Search for the cell housing the specified text and yield its [X, Y] center coordinate. 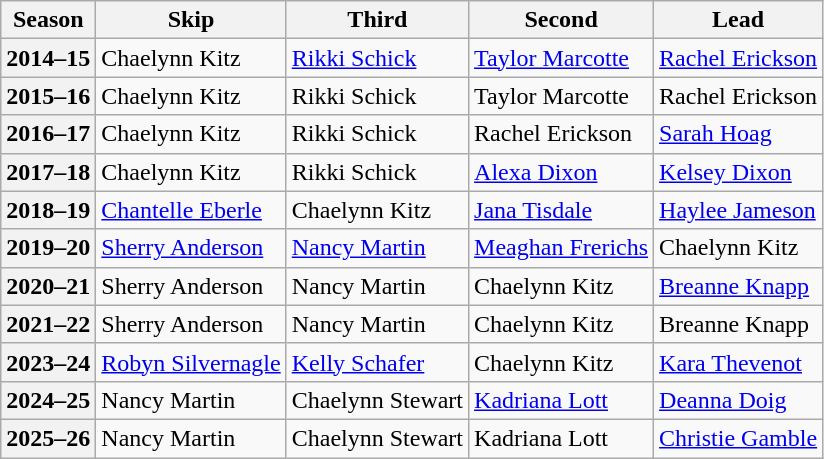
Christie Gamble [738, 438]
Meaghan Frerichs [562, 248]
Skip [191, 20]
Chantelle Eberle [191, 210]
Kara Thevenot [738, 362]
Alexa Dixon [562, 172]
2021–22 [48, 324]
Kelly Schafer [377, 362]
2023–24 [48, 362]
2014–15 [48, 58]
Second [562, 20]
Deanna Doig [738, 400]
Robyn Silvernagle [191, 362]
Kelsey Dixon [738, 172]
2016–17 [48, 134]
2025–26 [48, 438]
2017–18 [48, 172]
2020–21 [48, 286]
2019–20 [48, 248]
Jana Tisdale [562, 210]
Third [377, 20]
2024–25 [48, 400]
Sarah Hoag [738, 134]
Season [48, 20]
2018–19 [48, 210]
2015–16 [48, 96]
Lead [738, 20]
Haylee Jameson [738, 210]
